Find where the given text appears and provide that cell's center as [X, Y] coordinate. 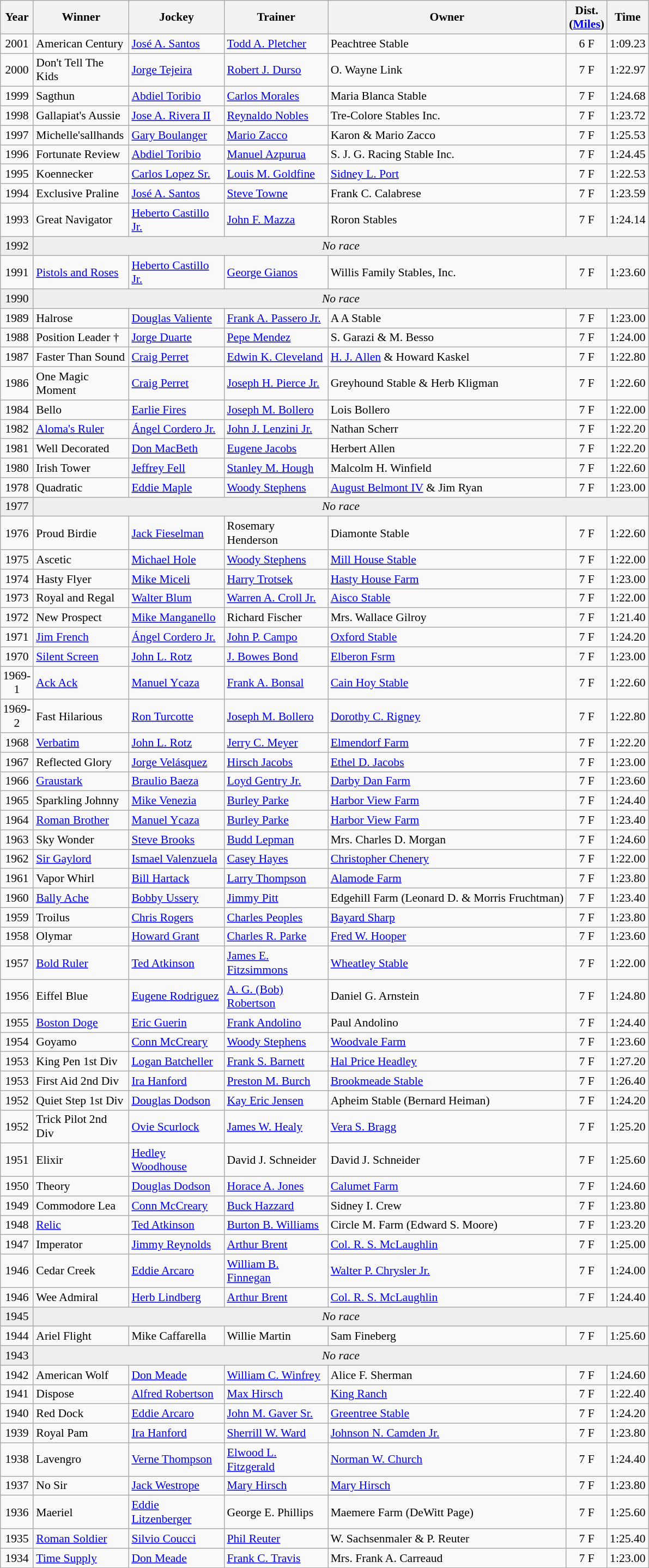
No Sir [81, 1486]
John J. Lenzini Jr. [276, 429]
Lavengro [81, 1459]
Bobby Ussery [177, 898]
1984 [17, 410]
1998 [17, 116]
Elmendorf Farm [447, 743]
Willis Family Stables, Inc. [447, 272]
Jerry C. Meyer [276, 743]
S. Garazi & M. Besso [447, 338]
Roman Soldier [81, 1539]
1:25.53 [628, 135]
Johnson N. Camden Jr. [447, 1433]
Aloma's Ruler [81, 429]
Mrs. Wallace Gilroy [447, 618]
1959 [17, 917]
Hirsch Jacobs [276, 762]
Ack Ack [81, 683]
Eugene Rodriguez [177, 996]
1958 [17, 937]
1939 [17, 1433]
W. Sachsenmaler & P. Reuter [447, 1539]
1962 [17, 859]
1:24.80 [628, 996]
Christopher Chenery [447, 859]
1:25.20 [628, 1127]
Vapor Whirl [81, 879]
Aisco Stable [447, 598]
William C. Winfrey [276, 1375]
Buck Hazzard [276, 1206]
John M. Gaver Sr. [276, 1414]
1966 [17, 781]
Royal and Regal [81, 598]
1938 [17, 1459]
Dorothy C. Rigney [447, 716]
Preston M. Burch [276, 1081]
1956 [17, 996]
1989 [17, 318]
Sidney L. Port [447, 174]
Verne Thompson [177, 1459]
Frank A. Passero Jr. [276, 318]
Norman W. Church [447, 1459]
Exclusive Praline [81, 193]
Cain Hoy Stable [447, 683]
1971 [17, 637]
Tre-Colore Stables Inc. [447, 116]
Bally Ache [81, 898]
Willie Martin [276, 1336]
1969-1 [17, 683]
Walter Blum [177, 598]
1:24.14 [628, 220]
Malcolm H. Winfield [447, 468]
1945 [17, 1317]
Earlie Fires [177, 410]
Joseph H. Pierce Jr. [276, 384]
Olymar [81, 937]
Stanley M. Hough [276, 468]
1970 [17, 657]
O. Wayne Link [447, 70]
Fred W. Hooper [447, 937]
James E. Fitzsimmons [276, 963]
Circle M. Farm (Edward S. Moore) [447, 1225]
Herb Lindberg [177, 1297]
Well Decorated [81, 449]
1974 [17, 579]
1995 [17, 174]
Herbert Allen [447, 449]
Charles R. Parke [276, 937]
James W. Healy [276, 1127]
1976 [17, 533]
1982 [17, 429]
1950 [17, 1187]
S. J. G. Racing Stable Inc. [447, 155]
Jorge Tejeira [177, 70]
1986 [17, 384]
Sky Wonder [81, 840]
George E. Phillips [276, 1512]
Oxford Stable [447, 637]
2000 [17, 70]
Mill House Stable [447, 560]
Ismael Valenzuela [177, 859]
Roron Stables [447, 220]
Peachtree Stable [447, 44]
1936 [17, 1512]
Hasty House Farm [447, 579]
Position Leader † [81, 338]
Chris Rogers [177, 917]
Alfred Robertson [177, 1394]
Pepe Mendez [276, 338]
Frank S. Barnett [276, 1062]
1:09.23 [628, 44]
Michelle'sallhands [81, 135]
1947 [17, 1245]
Jorge Duarte [177, 338]
Alice F. Sherman [447, 1375]
Greentree Stable [447, 1414]
Maria Blanca Stable [447, 96]
1941 [17, 1394]
Reflected Glory [81, 762]
Ariel Flight [81, 1336]
Richard Fischer [276, 618]
Red Dock [81, 1414]
Dispose [81, 1394]
Woodvale Farm [447, 1042]
1993 [17, 220]
1968 [17, 743]
1990 [17, 299]
Gary Boulanger [177, 135]
1981 [17, 449]
Bold Ruler [81, 963]
1960 [17, 898]
1991 [17, 272]
Proud Birdie [81, 533]
Manuel Azpurua [276, 155]
American Century [81, 44]
1980 [17, 468]
A A Stable [447, 318]
Eric Guerin [177, 1023]
Steve Towne [276, 193]
Bello [81, 410]
1997 [17, 135]
Sagthun [81, 96]
Eugene Jacobs [276, 449]
Harry Trotsek [276, 579]
Mario Zacco [276, 135]
Eiffel Blue [81, 996]
1:22.97 [628, 70]
Cedar Creek [81, 1271]
Karon & Mario Zacco [447, 135]
Mike Venezia [177, 801]
Apheim Stable (Bernard Heiman) [447, 1101]
Frank C. Calabrese [447, 193]
Frank A. Bonsal [276, 683]
1:25.00 [628, 1245]
Darby Dan Farm [447, 781]
1943 [17, 1356]
One Magic Moment [81, 384]
Mike Manganello [177, 618]
Jeffrey Fell [177, 468]
Carlos Lopez Sr. [177, 174]
Carlos Morales [276, 96]
A. G. (Bob) Robertson [276, 996]
J. Bowes Bond [276, 657]
Jim French [81, 637]
1975 [17, 560]
Mrs. Frank A. Carreaud [447, 1558]
1965 [17, 801]
Mrs. Charles D. Morgan [447, 840]
Imperator [81, 1245]
Jockey [177, 17]
1:26.40 [628, 1081]
H. J. Allen & Howard Kaskel [447, 357]
Sparkling Johnny [81, 801]
Sherrill W. Ward [276, 1433]
Relic [81, 1225]
1:24.68 [628, 96]
Paul Andolino [447, 1023]
1949 [17, 1206]
Bill Hartack [177, 879]
1969-2 [17, 716]
Verbatim [81, 743]
Loyd Gentry Jr. [276, 781]
Frank C. Travis [276, 1558]
Faster Than Sound [81, 357]
Casey Hayes [276, 859]
Nathan Scherr [447, 429]
Owner [447, 17]
Frank Andolino [276, 1023]
Douglas Valiente [177, 318]
Boston Doge [81, 1023]
Silvio Coucci [177, 1539]
1977 [17, 507]
1:27.20 [628, 1062]
Rosemary Henderson [276, 533]
1:22.53 [628, 174]
1:23.20 [628, 1225]
Fast Hilarious [81, 716]
Winner [81, 17]
Phil Reuter [276, 1539]
1955 [17, 1023]
Fortunate Review [81, 155]
1951 [17, 1160]
Eddie Litzenberger [177, 1512]
Goyamo [81, 1042]
Graustark [81, 781]
Hal Price Headley [447, 1062]
1987 [17, 357]
Maemere Farm (DeWitt Page) [447, 1512]
Jimmy Reynolds [177, 1245]
1942 [17, 1375]
Sir Gaylord [81, 859]
John P. Campo [276, 637]
Troilus [81, 917]
Don't Tell The Kids [81, 70]
Daniel G. Arnstein [447, 996]
Theory [81, 1187]
Roman Brother [81, 821]
Koennecker [81, 174]
1940 [17, 1414]
Charles Peoples [276, 917]
New Prospect [81, 618]
1964 [17, 821]
1954 [17, 1042]
American Wolf [81, 1375]
Alamode Farm [447, 879]
Mike Miceli [177, 579]
1948 [17, 1225]
Hedley Woodhouse [177, 1160]
Braulio Baeza [177, 781]
First Aid 2nd Div [81, 1081]
Royal Pam [81, 1433]
Louis M. Goldfine [276, 174]
Trick Pilot 2nd Div [81, 1127]
Jack Westrope [177, 1486]
Greyhound Stable & Herb Kligman [447, 384]
Elixir [81, 1160]
Great Navigator [81, 220]
Calumet Farm [447, 1187]
Howard Grant [177, 937]
Ron Turcotte [177, 716]
1:24.45 [628, 155]
Sidney I. Crew [447, 1206]
Budd Lepman [276, 840]
Ascetic [81, 560]
Robert J. Durso [276, 70]
Burton B. Williams [276, 1225]
George Gianos [276, 272]
2001 [17, 44]
Eddie Maple [177, 488]
1:22.40 [628, 1394]
Edwin K. Cleveland [276, 357]
Irish Tower [81, 468]
1978 [17, 488]
6 F [586, 44]
Time [628, 17]
Don MacBeth [177, 449]
Commodore Lea [81, 1206]
Vera S. Bragg [447, 1127]
Hasty Flyer [81, 579]
1967 [17, 762]
Max Hirsch [276, 1394]
1961 [17, 879]
1944 [17, 1336]
William B. Finnegan [276, 1271]
Trainer [276, 17]
Todd A. Pletcher [276, 44]
Diamonte Stable [447, 533]
Maeriel [81, 1512]
1:25.40 [628, 1539]
Year [17, 17]
1992 [17, 246]
1999 [17, 96]
Ovie Scurlock [177, 1127]
1935 [17, 1539]
Wheatley Stable [447, 963]
Jimmy Pitt [276, 898]
Michael Hole [177, 560]
Kay Eric Jensen [276, 1101]
August Belmont IV & Jim Ryan [447, 488]
Lois Bollero [447, 410]
Logan Batcheller [177, 1062]
Sam Fineberg [447, 1336]
Quadratic [81, 488]
Time Supply [81, 1558]
1957 [17, 963]
1:23.59 [628, 193]
Walter P. Chrysler Jr. [447, 1271]
Reynaldo Nobles [276, 116]
Quiet Step 1st Div [81, 1101]
Edgehill Farm (Leonard D. & Morris Fruchtman) [447, 898]
Silent Screen [81, 657]
King Ranch [447, 1394]
1988 [17, 338]
Jorge Velásquez [177, 762]
Steve Brooks [177, 840]
Elberon Fsrm [447, 657]
1:21.40 [628, 618]
Gallapiat's Aussie [81, 116]
Larry Thompson [276, 879]
King Pen 1st Div [81, 1062]
Mike Caffarella [177, 1336]
Dist. (Miles) [586, 17]
1963 [17, 840]
Elwood L. Fitzgerald [276, 1459]
1934 [17, 1558]
Horace A. Jones [276, 1187]
Halrose [81, 318]
Pistols and Roses [81, 272]
Brookmeade Stable [447, 1081]
John F. Mazza [276, 220]
1:23.72 [628, 116]
1994 [17, 193]
Bayard Sharp [447, 917]
1972 [17, 618]
1996 [17, 155]
Ethel D. Jacobs [447, 762]
Jack Fieselman [177, 533]
1973 [17, 598]
1937 [17, 1486]
Wee Admiral [81, 1297]
Jose A. Rivera II [177, 116]
Warren A. Croll Jr. [276, 598]
